Detect which cell encompasses the target text, then output its [x, y] center coordinate. 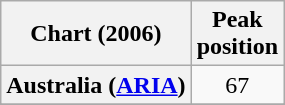
Peakposition [237, 34]
67 [237, 85]
Chart (2006) [96, 34]
Australia (ARIA) [96, 85]
